Locate the cell with the specified text and output its (x, y) center coordinate. 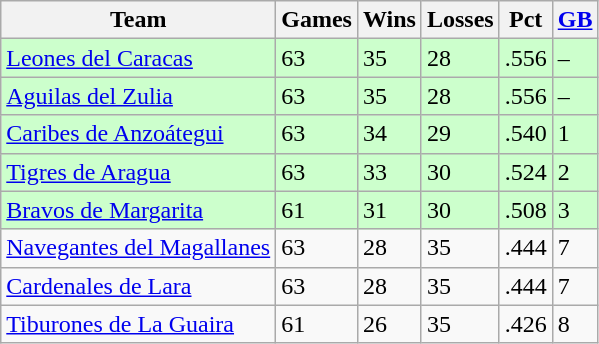
1 (575, 134)
Pct (526, 20)
Navegantes del Magallanes (138, 248)
2 (575, 172)
.508 (526, 210)
Cardenales de Lara (138, 286)
Wins (389, 20)
29 (460, 134)
33 (389, 172)
Losses (460, 20)
GB (575, 20)
.426 (526, 324)
8 (575, 324)
Tigres de Aragua (138, 172)
Caribes de Anzoátegui (138, 134)
34 (389, 134)
Games (317, 20)
.524 (526, 172)
Tiburones de La Guaira (138, 324)
Team (138, 20)
26 (389, 324)
Aguilas del Zulia (138, 96)
3 (575, 210)
31 (389, 210)
.540 (526, 134)
Leones del Caracas (138, 58)
Bravos de Margarita (138, 210)
